Return [X, Y] of the center of cell containing provided text 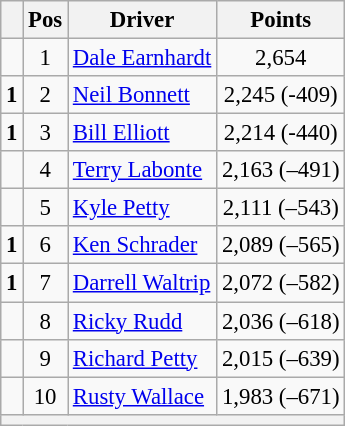
Rusty Wallace [142, 396]
2,654 [281, 58]
8 [46, 321]
2,072 (–582) [281, 283]
2 [46, 95]
Points [281, 20]
2,245 (-409) [281, 95]
Dale Earnhardt [142, 58]
7 [46, 283]
Richard Petty [142, 358]
Darrell Waltrip [142, 283]
Terry Labonte [142, 170]
2,036 (–618) [281, 321]
Ricky Rudd [142, 321]
Neil Bonnett [142, 95]
4 [46, 170]
2,111 (–543) [281, 208]
2,214 (-440) [281, 133]
3 [46, 133]
5 [46, 208]
2,015 (–639) [281, 358]
10 [46, 396]
Ken Schrader [142, 245]
6 [46, 245]
9 [46, 358]
Kyle Petty [142, 208]
Pos [46, 20]
2,163 (–491) [281, 170]
1,983 (–671) [281, 396]
2,089 (–565) [281, 245]
Driver [142, 20]
Bill Elliott [142, 133]
